Determine the (x, y) coordinate at the center of the cell enclosing the given text.  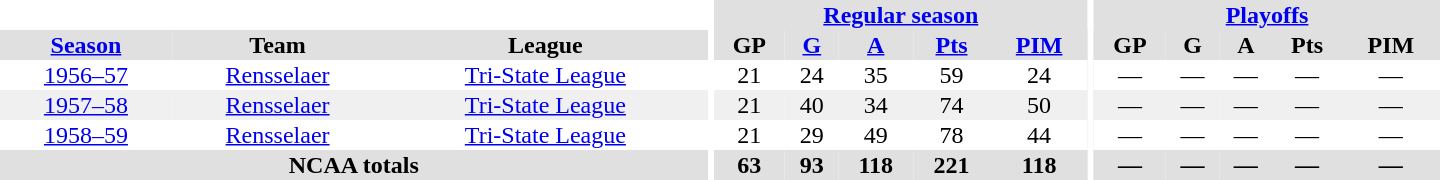
NCAA totals (354, 165)
35 (876, 75)
40 (812, 105)
49 (876, 135)
74 (952, 105)
44 (1039, 135)
93 (812, 165)
34 (876, 105)
50 (1039, 105)
Regular season (900, 15)
1958–59 (86, 135)
Season (86, 45)
League (545, 45)
Team (278, 45)
78 (952, 135)
63 (749, 165)
1957–58 (86, 105)
221 (952, 165)
29 (812, 135)
59 (952, 75)
Playoffs (1267, 15)
1956–57 (86, 75)
